Provide the [x, y] coordinate of the cell's center where the given text is located.  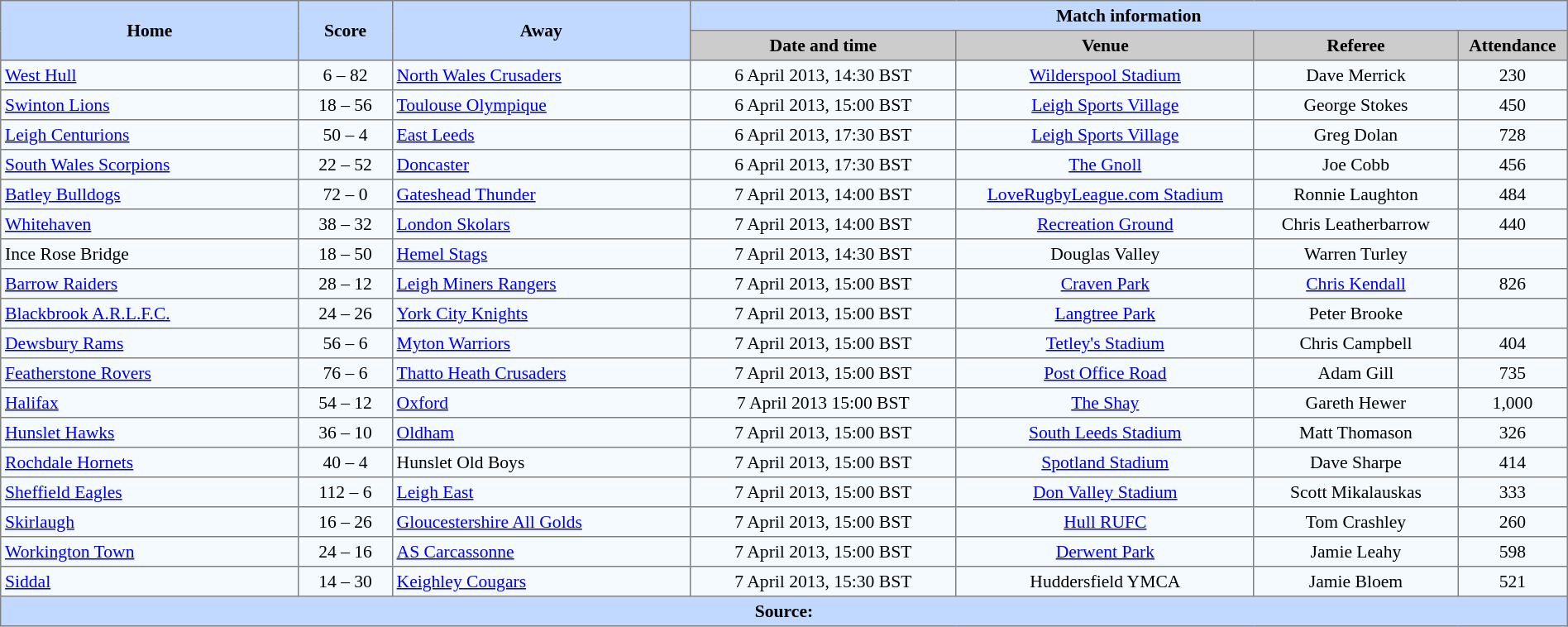
14 – 30 [346, 582]
40 – 4 [346, 462]
76 – 6 [346, 373]
112 – 6 [346, 492]
Away [541, 31]
Thatto Heath Crusaders [541, 373]
The Shay [1105, 403]
Chris Kendall [1355, 284]
Tom Crashley [1355, 522]
Halifax [150, 403]
Huddersfield YMCA [1105, 582]
Whitehaven [150, 224]
Adam Gill [1355, 373]
South Wales Scorpions [150, 165]
Venue [1105, 45]
333 [1513, 492]
24 – 26 [346, 313]
7 April 2013, 14:30 BST [823, 254]
Spotland Stadium [1105, 462]
Tetley's Stadium [1105, 343]
Craven Park [1105, 284]
38 – 32 [346, 224]
Myton Warriors [541, 343]
Hemel Stags [541, 254]
Leigh Centurions [150, 135]
Leigh East [541, 492]
6 – 82 [346, 75]
Greg Dolan [1355, 135]
1,000 [1513, 403]
AS Carcassonne [541, 552]
22 – 52 [346, 165]
Doncaster [541, 165]
Matt Thomason [1355, 433]
735 [1513, 373]
Douglas Valley [1105, 254]
54 – 12 [346, 403]
Chris Leatherbarrow [1355, 224]
260 [1513, 522]
230 [1513, 75]
Date and time [823, 45]
7 April 2013 15:00 BST [823, 403]
18 – 56 [346, 105]
Attendance [1513, 45]
Dave Merrick [1355, 75]
598 [1513, 552]
440 [1513, 224]
George Stokes [1355, 105]
728 [1513, 135]
Skirlaugh [150, 522]
72 – 0 [346, 194]
Hunslet Hawks [150, 433]
414 [1513, 462]
6 April 2013, 14:30 BST [823, 75]
18 – 50 [346, 254]
Post Office Road [1105, 373]
LoveRugbyLeague.com Stadium [1105, 194]
Source: [784, 611]
Rochdale Hornets [150, 462]
Chris Campbell [1355, 343]
South Leeds Stadium [1105, 433]
Ince Rose Bridge [150, 254]
326 [1513, 433]
Swinton Lions [150, 105]
York City Knights [541, 313]
450 [1513, 105]
North Wales Crusaders [541, 75]
Workington Town [150, 552]
484 [1513, 194]
Score [346, 31]
Batley Bulldogs [150, 194]
Peter Brooke [1355, 313]
Home [150, 31]
Warren Turley [1355, 254]
404 [1513, 343]
50 – 4 [346, 135]
London Skolars [541, 224]
Toulouse Olympique [541, 105]
Keighley Cougars [541, 582]
24 – 16 [346, 552]
Don Valley Stadium [1105, 492]
456 [1513, 165]
Oxford [541, 403]
The Gnoll [1105, 165]
7 April 2013, 15:30 BST [823, 582]
West Hull [150, 75]
Sheffield Eagles [150, 492]
Recreation Ground [1105, 224]
Oldham [541, 433]
Gloucestershire All Golds [541, 522]
16 – 26 [346, 522]
Blackbrook A.R.L.F.C. [150, 313]
6 April 2013, 15:00 BST [823, 105]
East Leeds [541, 135]
Scott Mikalauskas [1355, 492]
Gareth Hewer [1355, 403]
826 [1513, 284]
Match information [1128, 16]
Derwent Park [1105, 552]
Dave Sharpe [1355, 462]
Featherstone Rovers [150, 373]
Gateshead Thunder [541, 194]
Jamie Leahy [1355, 552]
Joe Cobb [1355, 165]
Leigh Miners Rangers [541, 284]
Ronnie Laughton [1355, 194]
521 [1513, 582]
Siddal [150, 582]
Jamie Bloem [1355, 582]
Wilderspool Stadium [1105, 75]
28 – 12 [346, 284]
Referee [1355, 45]
36 – 10 [346, 433]
Langtree Park [1105, 313]
Dewsbury Rams [150, 343]
Hull RUFC [1105, 522]
Hunslet Old Boys [541, 462]
56 – 6 [346, 343]
Barrow Raiders [150, 284]
